Search for the cell housing the specified text and yield its [x, y] center coordinate. 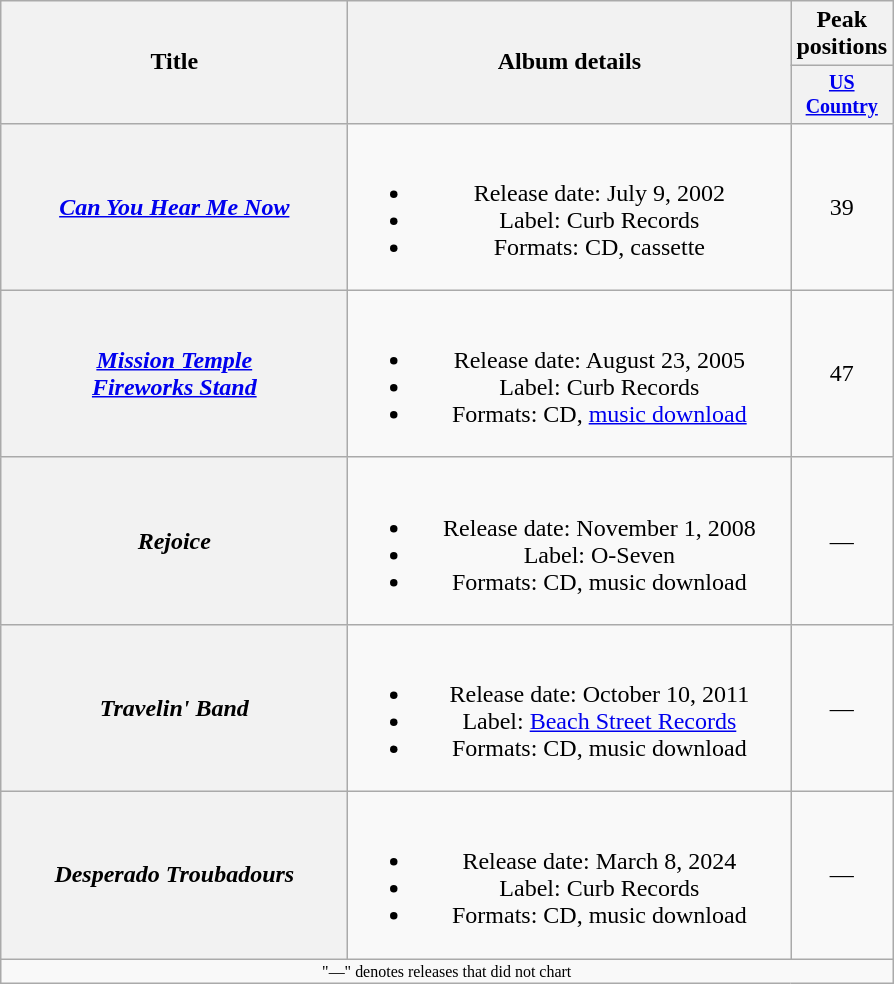
Desperado Troubadours [174, 876]
Album details [570, 62]
"—" denotes releases that did not chart [447, 971]
Release date: July 9, 2002Label: Curb RecordsFormats: CD, cassette [570, 206]
Mission TempleFireworks Stand [174, 374]
Travelin' Band [174, 708]
47 [842, 374]
39 [842, 206]
US Country [842, 94]
Can You Hear Me Now [174, 206]
Release date: November 1, 2008Label: O-SevenFormats: CD, music download [570, 540]
Title [174, 62]
Release date: August 23, 2005Label: Curb RecordsFormats: CD, music download [570, 374]
Peak positions [842, 34]
Release date: October 10, 2011Label: Beach Street RecordsFormats: CD, music download [570, 708]
Rejoice [174, 540]
Release date: March 8, 2024Label: Curb RecordsFormats: CD, music download [570, 876]
